Provide the [x, y] coordinate of the cell's center where the given text is located.  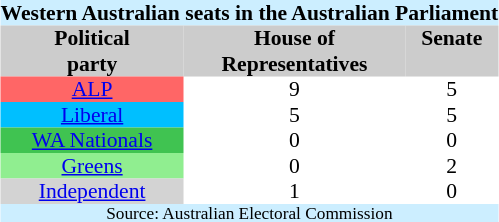
2 [452, 166]
Liberal [92, 115]
Western Australian seats in the Australian Parliament [250, 13]
ALP [92, 89]
Greens [92, 166]
Senate [452, 50]
Source: Australian Electoral Commission [250, 213]
Politicalparty [92, 50]
WA Nationals [92, 140]
9 [295, 89]
Independent [92, 191]
House ofRepresentatives [295, 50]
1 [295, 191]
